Output the [X, Y] coordinate of the center of the cell containing the given text.  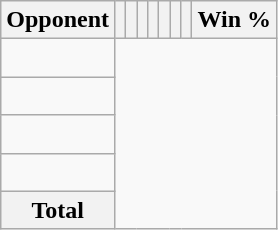
Opponent [58, 20]
Win % [234, 20]
Total [58, 210]
